Locate the cell with the specified text and output its [x, y] center coordinate. 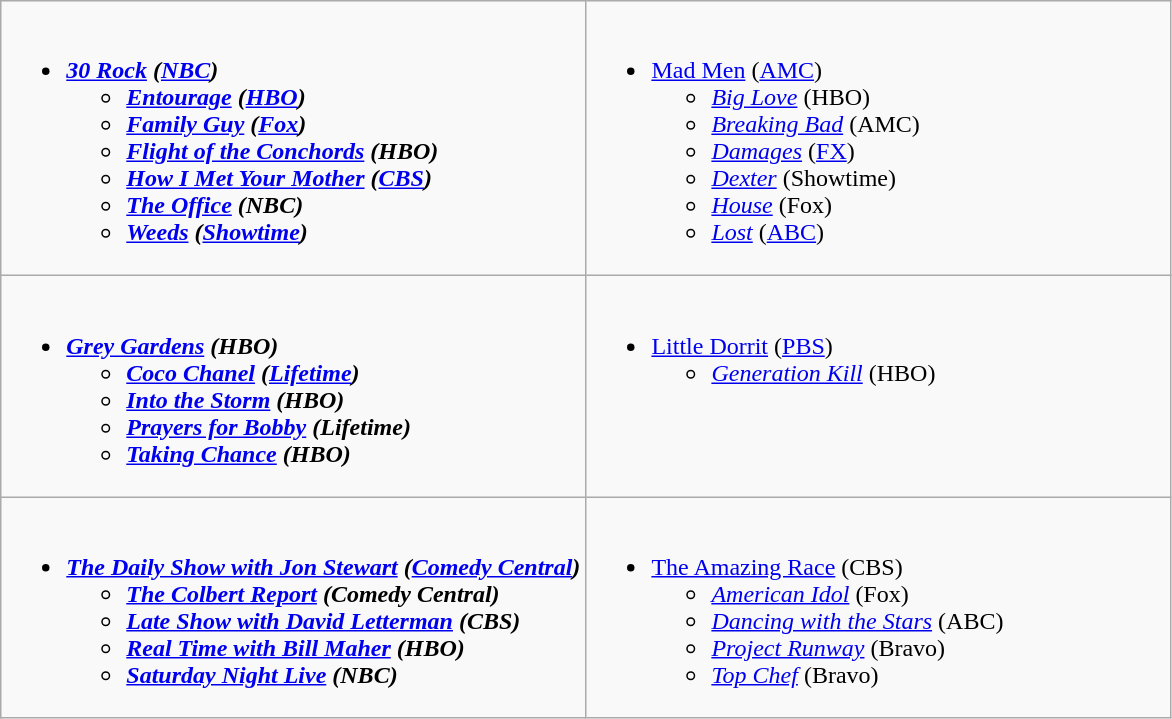
The Amazing Race (CBS)American Idol (Fox)Dancing with the Stars (ABC)Project Runway (Bravo)Top Chef (Bravo) [878, 608]
30 Rock (NBC)Entourage (HBO)Family Guy (Fox)Flight of the Conchords (HBO)How I Met Your Mother (CBS)The Office (NBC)Weeds (Showtime) [294, 138]
Mad Men (AMC)Big Love (HBO)Breaking Bad (AMC)Damages (FX)Dexter (Showtime)House (Fox)Lost (ABC) [878, 138]
Grey Gardens (HBO)Coco Chanel (Lifetime)Into the Storm (HBO)Prayers for Bobby (Lifetime)Taking Chance (HBO) [294, 386]
Little Dorrit (PBS)Generation Kill (HBO) [878, 386]
